Provide the (X, Y) coordinate of the cell's center where the given text is located.  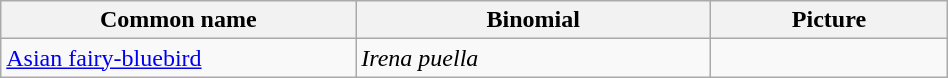
Asian fairy-bluebird (178, 58)
Binomial (534, 20)
Irena puella (534, 58)
Common name (178, 20)
Picture (830, 20)
